Return the [x, y] coordinate for the center point of the cell that contains the specified text.  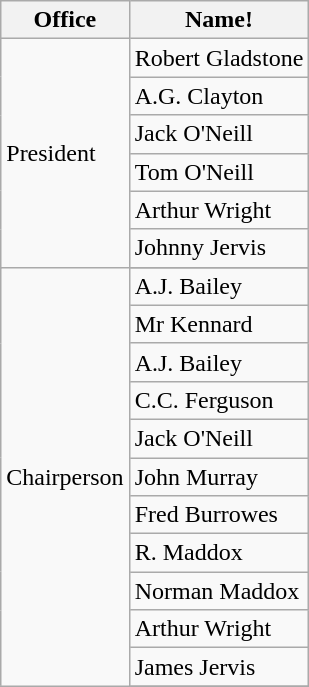
Chairperson [65, 476]
Johnny Jervis [219, 248]
Mr Kennard [219, 324]
Tom O'Neill [219, 172]
James Jervis [219, 667]
Office [65, 20]
Norman Maddox [219, 591]
A.G. Clayton [219, 96]
Name! [219, 20]
C.C. Ferguson [219, 400]
Fred Burrowes [219, 515]
President [65, 153]
Robert Gladstone [219, 58]
John Murray [219, 477]
R. Maddox [219, 553]
